From the cell containing the given text, extract its center point as [X, Y] coordinate. 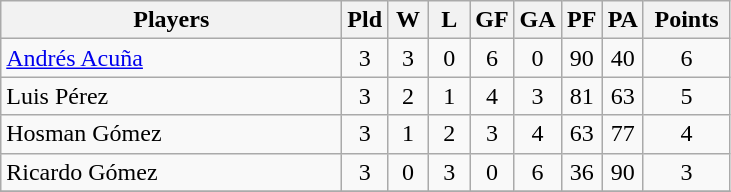
77 [622, 134]
Pld [365, 20]
5 [686, 96]
PA [622, 20]
GF [492, 20]
W [408, 20]
L [450, 20]
GA [538, 20]
Andrés Acuña [172, 58]
36 [582, 172]
Luis Pérez [172, 96]
81 [582, 96]
Ricardo Gómez [172, 172]
40 [622, 58]
Players [172, 20]
Hosman Gómez [172, 134]
Points [686, 20]
PF [582, 20]
